Detect which cell encompasses the target text, then output its (x, y) center coordinate. 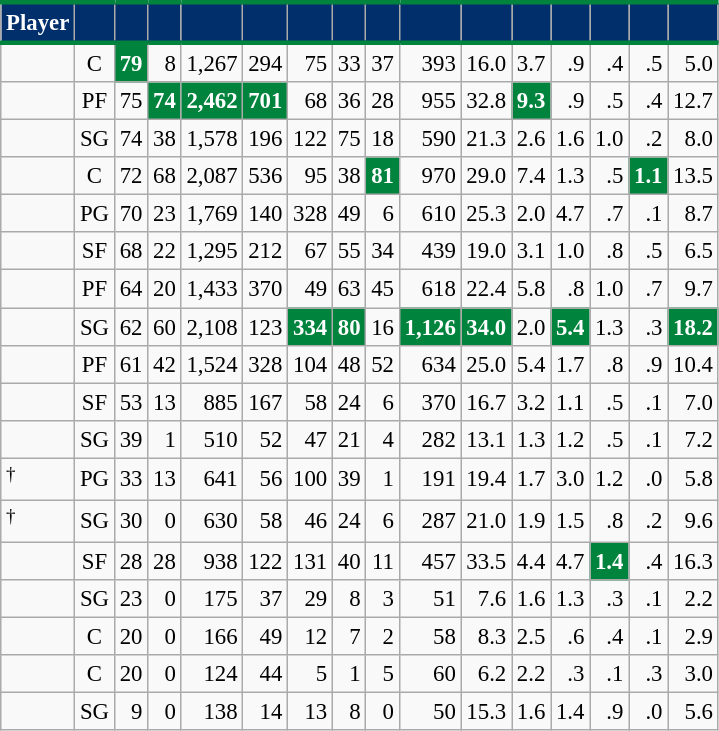
18.2 (693, 327)
2.9 (693, 637)
3.1 (532, 251)
1,578 (212, 139)
44 (266, 674)
1.9 (532, 521)
131 (310, 561)
21.0 (486, 521)
13.1 (486, 439)
2.5 (532, 637)
140 (266, 214)
22.4 (486, 289)
630 (212, 521)
6.5 (693, 251)
9.6 (693, 521)
7.2 (693, 439)
21 (348, 439)
2,462 (212, 101)
53 (130, 402)
16 (382, 327)
16.3 (693, 561)
7.4 (532, 176)
70 (130, 214)
9.3 (532, 101)
287 (430, 521)
15.3 (486, 712)
55 (348, 251)
Player (38, 22)
62 (130, 327)
25.3 (486, 214)
1,769 (212, 214)
3.7 (532, 62)
282 (430, 439)
610 (430, 214)
5.0 (693, 62)
3.2 (532, 402)
50 (430, 712)
970 (430, 176)
40 (348, 561)
32.8 (486, 101)
9 (130, 712)
167 (266, 402)
634 (430, 364)
9.7 (693, 289)
2,108 (212, 327)
11 (382, 561)
45 (382, 289)
42 (164, 364)
12 (310, 637)
701 (266, 101)
14 (266, 712)
175 (212, 599)
19.0 (486, 251)
196 (266, 139)
938 (212, 561)
46 (310, 521)
1,295 (212, 251)
47 (310, 439)
393 (430, 62)
2,087 (212, 176)
8.3 (486, 637)
51 (430, 599)
5.6 (693, 712)
4.4 (532, 561)
29.0 (486, 176)
34 (382, 251)
64 (130, 289)
2 (382, 637)
334 (310, 327)
641 (212, 479)
104 (310, 364)
21.3 (486, 139)
22 (164, 251)
13.5 (693, 176)
33.5 (486, 561)
166 (212, 637)
81 (382, 176)
885 (212, 402)
100 (310, 479)
8.0 (693, 139)
29 (310, 599)
212 (266, 251)
67 (310, 251)
510 (212, 439)
138 (212, 712)
6.2 (486, 674)
2.6 (532, 139)
8.7 (693, 214)
955 (430, 101)
1.5 (570, 521)
1,524 (212, 364)
191 (430, 479)
56 (266, 479)
1,433 (212, 289)
618 (430, 289)
95 (310, 176)
61 (130, 364)
63 (348, 289)
12.7 (693, 101)
1,267 (212, 62)
16.0 (486, 62)
7.0 (693, 402)
7.6 (486, 599)
1,126 (430, 327)
10.4 (693, 364)
80 (348, 327)
123 (266, 327)
124 (212, 674)
.6 (570, 637)
294 (266, 62)
79 (130, 62)
439 (430, 251)
34.0 (486, 327)
19.4 (486, 479)
4 (382, 439)
25.0 (486, 364)
30 (130, 521)
3 (382, 599)
72 (130, 176)
16.7 (486, 402)
36 (348, 101)
590 (430, 139)
7 (348, 637)
536 (266, 176)
18 (382, 139)
48 (348, 364)
457 (430, 561)
